Identify which cell holds the provided text, then report its (x, y) central coordinate. 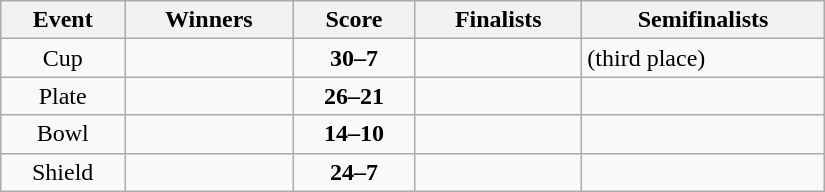
Semifinalists (703, 20)
Score (354, 20)
Plate (63, 96)
14–10 (354, 134)
(third place) (703, 58)
Cup (63, 58)
Shield (63, 172)
Event (63, 20)
24–7 (354, 172)
Bowl (63, 134)
26–21 (354, 96)
30–7 (354, 58)
Winners (210, 20)
Finalists (498, 20)
